Search for the cell housing the specified text and yield its [X, Y] center coordinate. 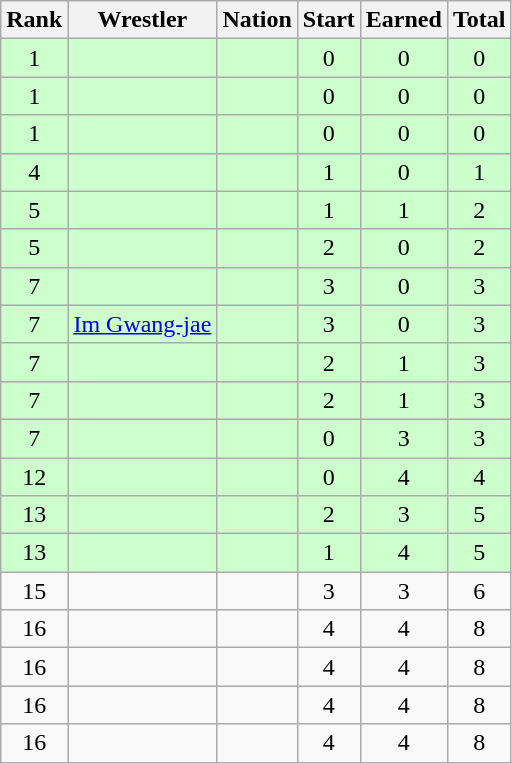
12 [34, 477]
15 [34, 591]
Total [479, 20]
Start [328, 20]
Im Gwang-jae [142, 324]
6 [479, 591]
Earned [404, 20]
Rank [34, 20]
Wrestler [142, 20]
Nation [257, 20]
